Locate the cell with the specified text and output its [x, y] center coordinate. 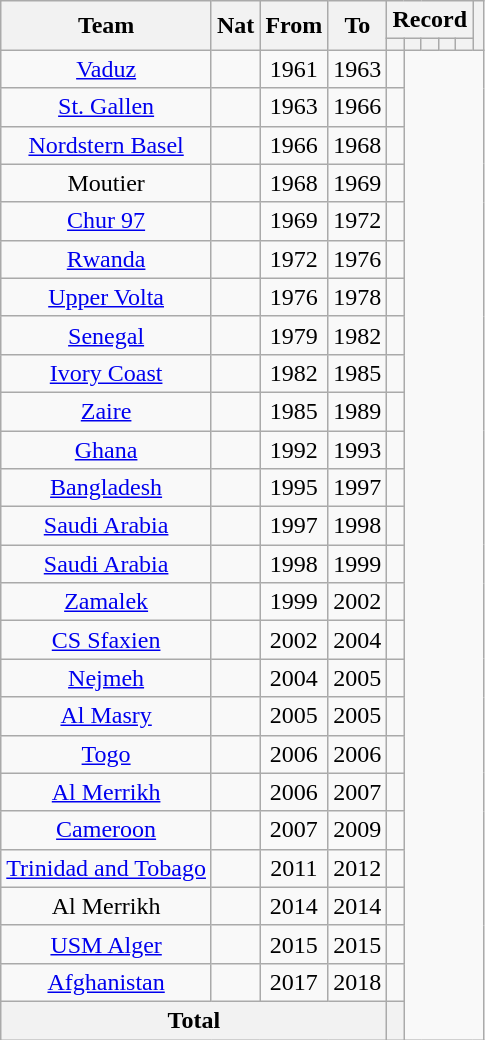
Total [194, 1020]
1989 [358, 411]
1961 [294, 69]
Togo [106, 754]
1993 [358, 449]
2017 [294, 982]
Record [430, 20]
1995 [294, 488]
Upper Volta [106, 297]
1979 [294, 335]
From [294, 26]
Ivory Coast [106, 373]
USM Alger [106, 944]
Ghana [106, 449]
Rwanda [106, 259]
Al Masry [106, 716]
1978 [358, 297]
2009 [358, 830]
2012 [358, 868]
Team [106, 26]
Nat [235, 26]
2018 [358, 982]
Zamalek [106, 602]
Zaire [106, 411]
Vaduz [106, 69]
St. Gallen [106, 107]
Moutier [106, 183]
Nejmeh [106, 678]
1992 [294, 449]
Chur 97 [106, 221]
Afghanistan [106, 982]
To [358, 26]
CS Sfaxien [106, 640]
Cameroon [106, 830]
Senegal [106, 335]
Bangladesh [106, 488]
2011 [294, 868]
Nordstern Basel [106, 145]
Trinidad and Tobago [106, 868]
